Detect which cell encompasses the target text, then output its [X, Y] center coordinate. 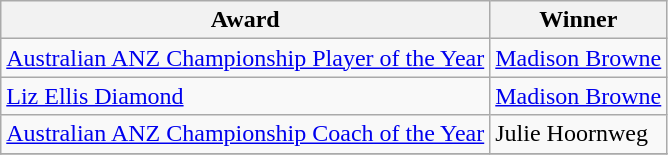
Award [246, 20]
Australian ANZ Championship Coach of the Year [246, 134]
Australian ANZ Championship Player of the Year [246, 58]
Julie Hoornweg [578, 134]
Liz Ellis Diamond [246, 96]
Winner [578, 20]
